Capture the cell that displays the provided text and extract its (X, Y) central coordinate. 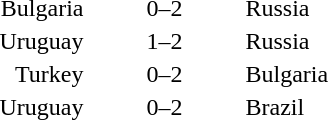
0–2 (164, 74)
1–2 (164, 41)
